Provide the [x, y] coordinate of the cell's center where the given text is located.  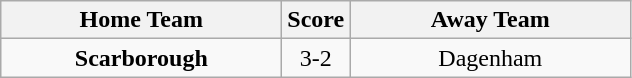
Score [316, 20]
Dagenham [490, 58]
Away Team [490, 20]
Scarborough [142, 58]
3-2 [316, 58]
Home Team [142, 20]
